Pinpoint the cell where the given text exists, returning its [x, y] midpoint coordinate. 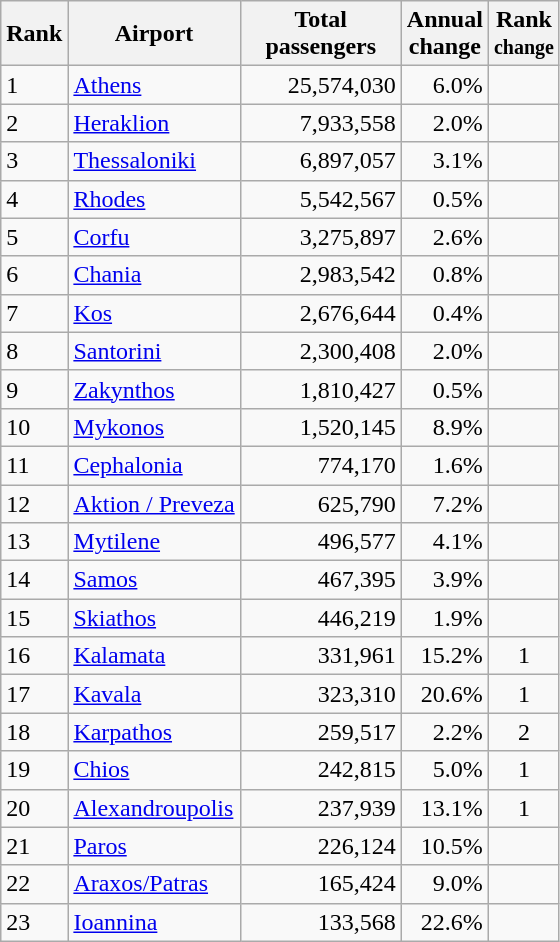
12 [34, 503]
Kavala [154, 694]
2.6% [444, 237]
8 [34, 351]
446,219 [320, 618]
Ioannina [154, 922]
10 [34, 427]
3,275,897 [320, 237]
Chania [154, 275]
13.1% [444, 808]
8.9% [444, 427]
1.9% [444, 618]
259,517 [320, 732]
3.1% [444, 161]
1.6% [444, 465]
6.0% [444, 85]
6,897,057 [320, 161]
7,933,558 [320, 123]
Paros [154, 846]
5.0% [444, 770]
10.5% [444, 846]
Rankchange [524, 34]
11 [34, 465]
242,815 [320, 770]
15 [34, 618]
23 [34, 922]
Karpathos [154, 732]
21 [34, 846]
22 [34, 884]
133,568 [320, 922]
13 [34, 542]
25,574,030 [320, 85]
7 [34, 313]
9.0% [444, 884]
3.9% [444, 580]
18 [34, 732]
0.8% [444, 275]
0.4% [444, 313]
Santorini [154, 351]
Zakynthos [154, 389]
Thessaloniki [154, 161]
20 [34, 808]
226,124 [320, 846]
323,310 [320, 694]
Mykonos [154, 427]
Totalpassengers [320, 34]
1,810,427 [320, 389]
4.1% [444, 542]
5,542,567 [320, 199]
16 [34, 656]
2,300,408 [320, 351]
2,676,644 [320, 313]
7.2% [444, 503]
Chios [154, 770]
Mytilene [154, 542]
Aktion / Preveza [154, 503]
17 [34, 694]
6 [34, 275]
9 [34, 389]
3 [34, 161]
165,424 [320, 884]
Samos [154, 580]
15.2% [444, 656]
4 [34, 199]
Kos [154, 313]
467,395 [320, 580]
Skiathos [154, 618]
774,170 [320, 465]
331,961 [320, 656]
Annualchange [444, 34]
2.2% [444, 732]
2,983,542 [320, 275]
237,939 [320, 808]
1,520,145 [320, 427]
22.6% [444, 922]
Alexandroupolis [154, 808]
Corfu [154, 237]
625,790 [320, 503]
5 [34, 237]
Heraklion [154, 123]
Rhodes [154, 199]
Airport [154, 34]
Athens [154, 85]
496,577 [320, 542]
Kalamata [154, 656]
20.6% [444, 694]
Araxos/Patras [154, 884]
Rank [34, 34]
14 [34, 580]
19 [34, 770]
Cephalonia [154, 465]
